From the cell containing the given text, extract its center point as [x, y] coordinate. 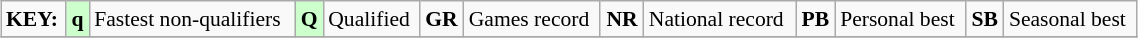
SB [985, 19]
PB [816, 19]
Qualified [371, 19]
Fastest non-qualifiers [192, 19]
Seasonal best [1070, 19]
Games record [532, 19]
q [78, 19]
National record [720, 19]
Q [309, 19]
KEY: [34, 19]
Personal best [900, 19]
NR [622, 19]
GR [442, 19]
